Output the (x, y) coordinate of the center of the cell containing the given text.  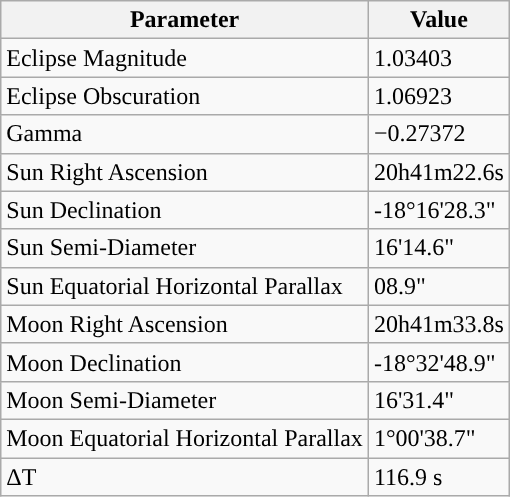
1.03403 (438, 58)
Moon Declination (185, 362)
16'31.4" (438, 400)
Sun Declination (185, 210)
Eclipse Obscuration (185, 96)
ΔT (185, 477)
1°00'38.7" (438, 438)
Sun Right Ascension (185, 172)
Moon Equatorial Horizontal Parallax (185, 438)
1.06923 (438, 96)
20h41m22.6s (438, 172)
-18°32'48.9" (438, 362)
Eclipse Magnitude (185, 58)
Moon Right Ascension (185, 324)
Value (438, 20)
Sun Equatorial Horizontal Parallax (185, 286)
116.9 s (438, 477)
−0.27372 (438, 134)
Parameter (185, 20)
-18°16'28.3" (438, 210)
08.9" (438, 286)
Sun Semi-Diameter (185, 248)
Moon Semi-Diameter (185, 400)
20h41m33.8s (438, 324)
Gamma (185, 134)
16'14.6" (438, 248)
